From the cell containing the given text, extract its center point as (X, Y) coordinate. 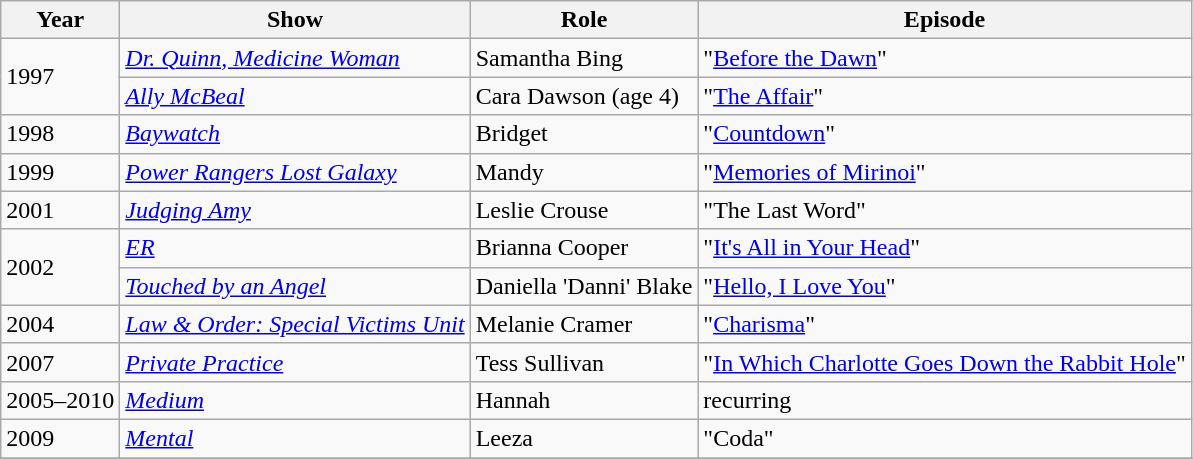
"The Affair" (944, 96)
Judging Amy (295, 210)
Ally McBeal (295, 96)
"In Which Charlotte Goes Down the Rabbit Hole" (944, 362)
Private Practice (295, 362)
"Memories of Mirinoi" (944, 172)
Mental (295, 438)
"Before the Dawn" (944, 58)
Dr. Quinn, Medicine Woman (295, 58)
Cara Dawson (age 4) (584, 96)
Melanie Cramer (584, 324)
Leslie Crouse (584, 210)
Year (60, 20)
"Countdown" (944, 134)
Tess Sullivan (584, 362)
Touched by an Angel (295, 286)
ER (295, 248)
"The Last Word" (944, 210)
Leeza (584, 438)
Baywatch (295, 134)
"It's All in Your Head" (944, 248)
2007 (60, 362)
2005–2010 (60, 400)
"Charisma" (944, 324)
1997 (60, 77)
Hannah (584, 400)
2004 (60, 324)
Mandy (584, 172)
Brianna Cooper (584, 248)
Power Rangers Lost Galaxy (295, 172)
Samantha Bing (584, 58)
"Hello, I Love You" (944, 286)
Bridget (584, 134)
Role (584, 20)
Medium (295, 400)
2002 (60, 267)
Show (295, 20)
2009 (60, 438)
Daniella 'Danni' Blake (584, 286)
1999 (60, 172)
Episode (944, 20)
1998 (60, 134)
Law & Order: Special Victims Unit (295, 324)
"Coda" (944, 438)
2001 (60, 210)
recurring (944, 400)
